Search for the cell housing the specified text and yield its [x, y] center coordinate. 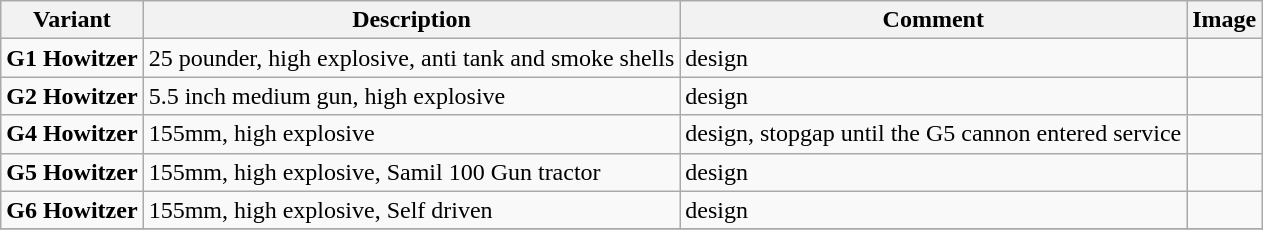
155mm, high explosive [412, 134]
Image [1224, 20]
design, stopgap until the G5 cannon entered service [934, 134]
G6 Howitzer [72, 210]
155mm, high explosive, Self driven [412, 210]
Variant [72, 20]
5.5 inch medium gun, high explosive [412, 96]
G1 Howitzer [72, 58]
G2 Howitzer [72, 96]
25 pounder, high explosive, anti tank and smoke shells [412, 58]
Description [412, 20]
Comment [934, 20]
G5 Howitzer [72, 172]
155mm, high explosive, Samil 100 Gun tractor [412, 172]
G4 Howitzer [72, 134]
